Capture the cell that displays the provided text and extract its [x, y] central coordinate. 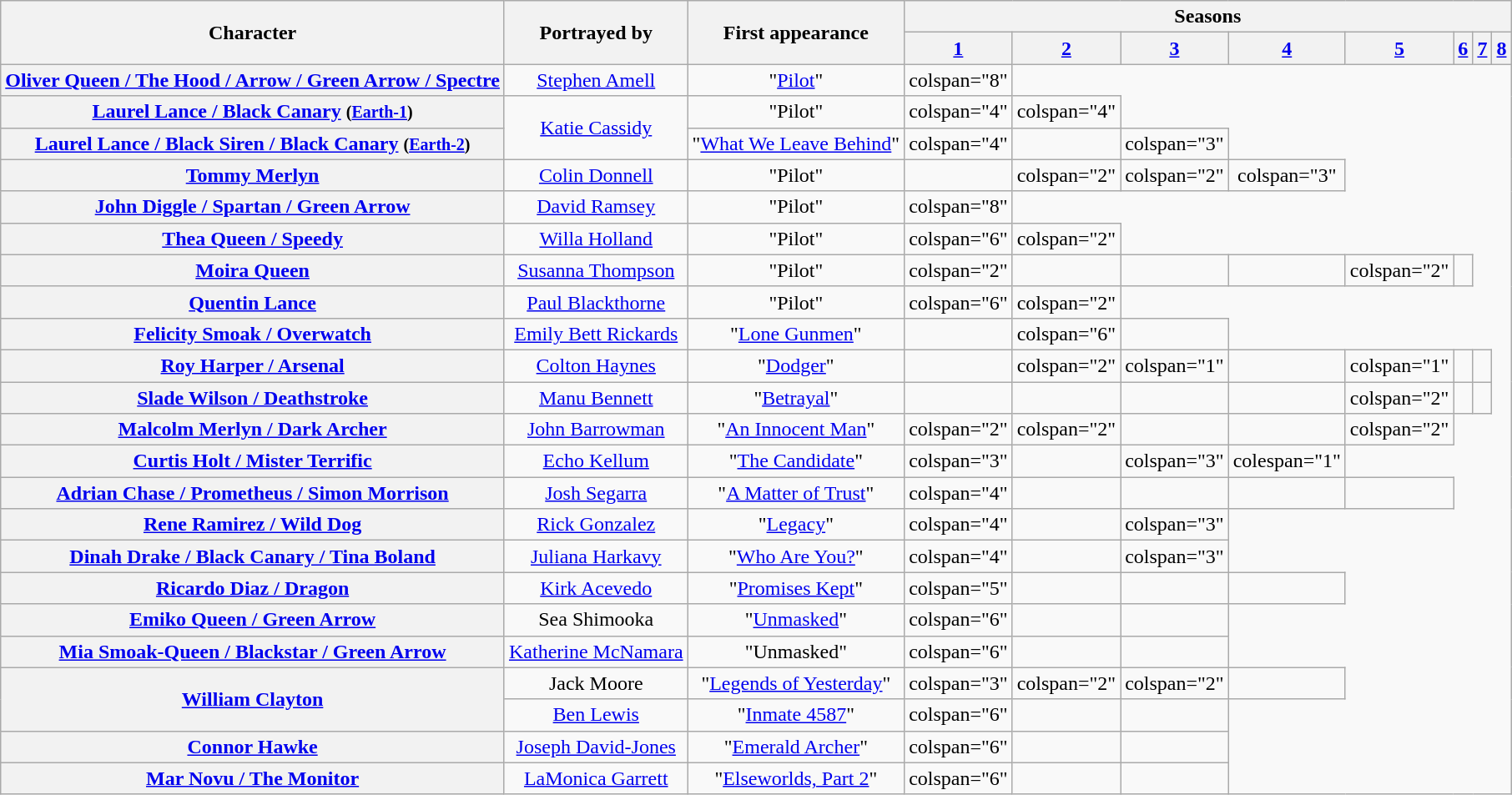
Manu Bennett [596, 398]
David Ramsey [596, 207]
Kirk Acevedo [596, 588]
Ricardo Diaz / Dragon [253, 588]
7 [1482, 48]
Thea Queen / Speedy [253, 239]
Colin Donnell [596, 175]
Stephen Amell [596, 80]
"An Innocent Man" [796, 430]
Katherine McNamara [596, 652]
Joseph David-Jones [596, 747]
Rick Gonzalez [596, 525]
Katie Cassidy [596, 128]
John Diggle / Spartan / Green Arrow [253, 207]
"The Candidate" [796, 461]
Paul Blackthorne [596, 302]
Mia Smoak-Queen / Blackstar / Green Arrow [253, 652]
Jack Moore [596, 683]
colespan="1" [1287, 461]
Portrayed by [596, 33]
"Who Are You?" [796, 556]
Laurel Lance / Black Canary (Earth-1) [253, 112]
"Betrayal" [796, 398]
John Barrowman [596, 430]
Curtis Holt / Mister Terrific [253, 461]
Roy Harper / Arsenal [253, 365]
Moira Queen [253, 270]
1 [959, 48]
"Dodger" [796, 365]
3 [1175, 48]
"Inmate 4587" [796, 715]
Quentin Lance [253, 302]
Willa Holland [596, 239]
Ben Lewis [596, 715]
Echo Kellum [596, 461]
Oliver Queen / The Hood / Arrow / Green Arrow / Spectre [253, 80]
"Lone Gunmen" [796, 334]
Emily Bett Rickards [596, 334]
Sea Shimooka [596, 620]
8 [1502, 48]
Adrian Chase / Prometheus / Simon Morrison [253, 493]
Malcolm Merlyn / Dark Archer [253, 430]
"Legacy" [796, 525]
Emiko Queen / Green Arrow [253, 620]
Seasons [1208, 17]
Felicity Smoak / Overwatch [253, 334]
"What We Leave Behind" [796, 143]
First appearance [796, 33]
Connor Hawke [253, 747]
Colton Haynes [596, 365]
"Elseworlds, Part 2" [796, 778]
William Clayton [253, 699]
colspan="5" [959, 588]
Mar Novu / The Monitor [253, 778]
"A Matter of Trust" [796, 493]
Laurel Lance / Black Siren / Black Canary (Earth-2) [253, 143]
Slade Wilson / Deathstroke [253, 398]
LaMonica Garrett [596, 778]
"Emerald Archer" [796, 747]
2 [1066, 48]
Tommy Merlyn [253, 175]
6 [1464, 48]
"Promises Kept" [796, 588]
Juliana Harkavy [596, 556]
4 [1287, 48]
Dinah Drake / Black Canary / Tina Boland [253, 556]
Josh Segarra [596, 493]
Character [253, 33]
Rene Ramirez / Wild Dog [253, 525]
5 [1399, 48]
Susanna Thompson [596, 270]
"Legends of Yesterday" [796, 683]
